Detect which cell encompasses the target text, then output its (X, Y) center coordinate. 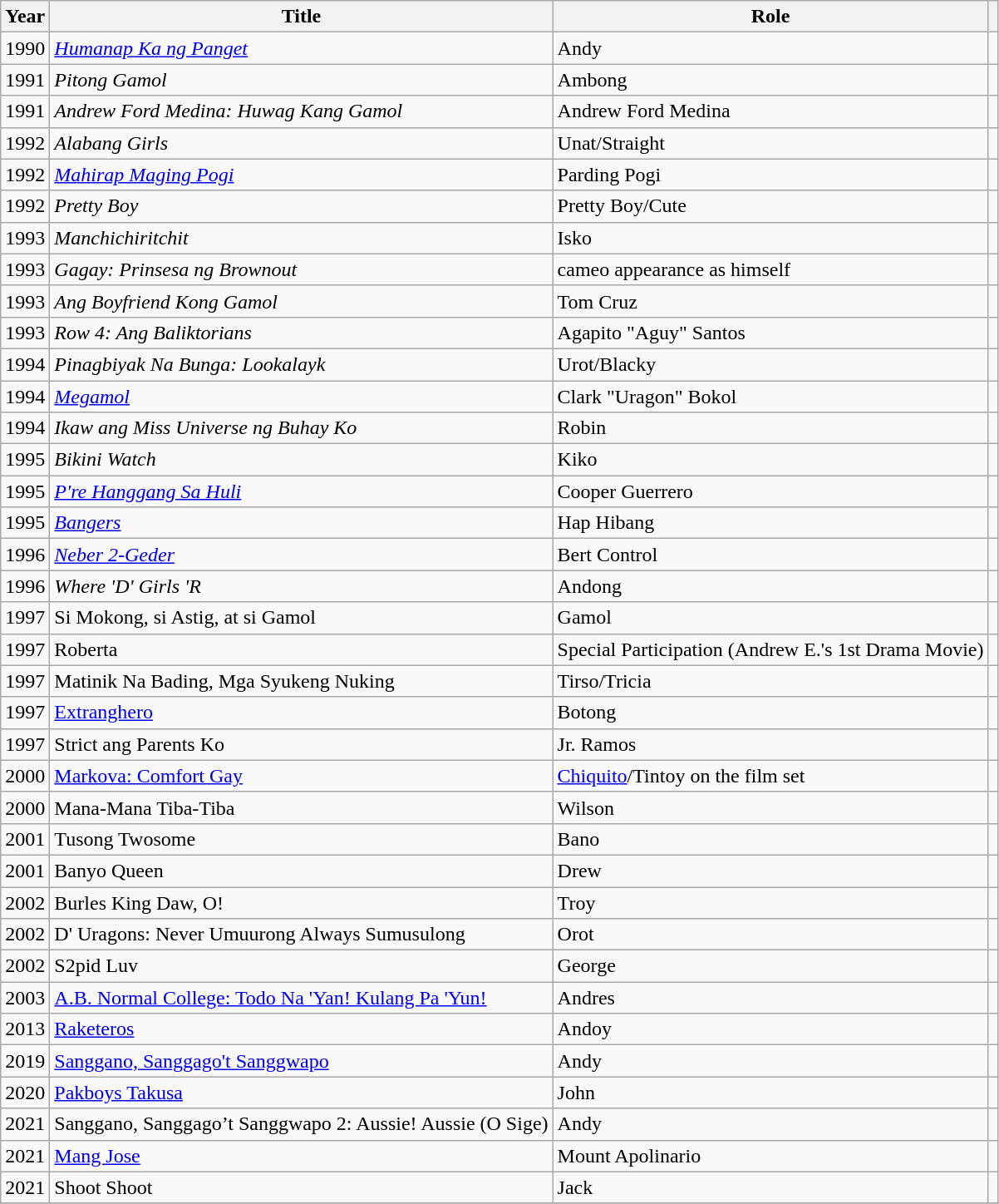
Roberta (301, 649)
George (770, 966)
Andrew Ford Medina: Huwag Kang Gamol (301, 111)
1990 (25, 48)
Bano (770, 839)
Pretty Boy/Cute (770, 206)
Title (301, 17)
Gagay: Prinsesa ng Brownout (301, 269)
Humanap Ka ng Panget (301, 48)
Pakboys Takusa (301, 1093)
Mount Apolinario (770, 1156)
Chiquito/Tintoy on the film set (770, 776)
2019 (25, 1061)
Orot (770, 935)
D' Uragons: Never Umuurong Always Sumusulong (301, 935)
P're Hanggang Sa Huli (301, 491)
Troy (770, 902)
Andong (770, 586)
Unat/Straight (770, 143)
Alabang Girls (301, 143)
Tom Cruz (770, 301)
Pinagbiyak Na Bunga: Lookalayk (301, 364)
Special Participation (Andrew E.'s 1st Drama Movie) (770, 649)
Pretty Boy (301, 206)
Andoy (770, 1029)
Mahirap Maging Pogi (301, 175)
Parding Pogi (770, 175)
Year (25, 17)
Gamol (770, 618)
Matinik Na Bading, Mga Syukeng Nuking (301, 681)
Megamol (301, 397)
Shoot Shoot (301, 1187)
Role (770, 17)
Bangers (301, 523)
2003 (25, 998)
Extranghero (301, 713)
Manchichiritchit (301, 238)
2013 (25, 1029)
Botong (770, 713)
Drew (770, 871)
Where 'D' Girls 'R (301, 586)
S2pid Luv (301, 966)
Urot/Blacky (770, 364)
Neber 2-Geder (301, 555)
cameo appearance as himself (770, 269)
Robin (770, 428)
Ang Boyfriend Kong Gamol (301, 301)
Mana-Mana Tiba-Tiba (301, 807)
2020 (25, 1093)
Ambong (770, 80)
Strict ang Parents Ko (301, 744)
Clark "Uragon" Bokol (770, 397)
Ikaw ang Miss Universe ng Buhay Ko (301, 428)
Hap Hibang (770, 523)
Cooper Guerrero (770, 491)
Banyo Queen (301, 871)
Pitong Gamol (301, 80)
Burles King Daw, O! (301, 902)
Tusong Twosome (301, 839)
Andrew Ford Medina (770, 111)
Bert Control (770, 555)
Wilson (770, 807)
Jack (770, 1187)
Raketeros (301, 1029)
Isko (770, 238)
Sanggano, Sanggago’t Sanggwapo 2: Aussie! Aussie (O Sige) (301, 1124)
Kiko (770, 460)
Markova: Comfort Gay (301, 776)
Jr. Ramos (770, 744)
Tirso/Tricia (770, 681)
Agapito "Aguy" Santos (770, 333)
Bikini Watch (301, 460)
A.B. Normal College: Todo Na 'Yan! Kulang Pa 'Yun! (301, 998)
John (770, 1093)
Si Mokong, si Astig, at si Gamol (301, 618)
Mang Jose (301, 1156)
Row 4: Ang Baliktorians (301, 333)
Sanggano, Sanggago't Sanggwapo (301, 1061)
Andres (770, 998)
